Return (X, Y) of the center of cell containing provided text 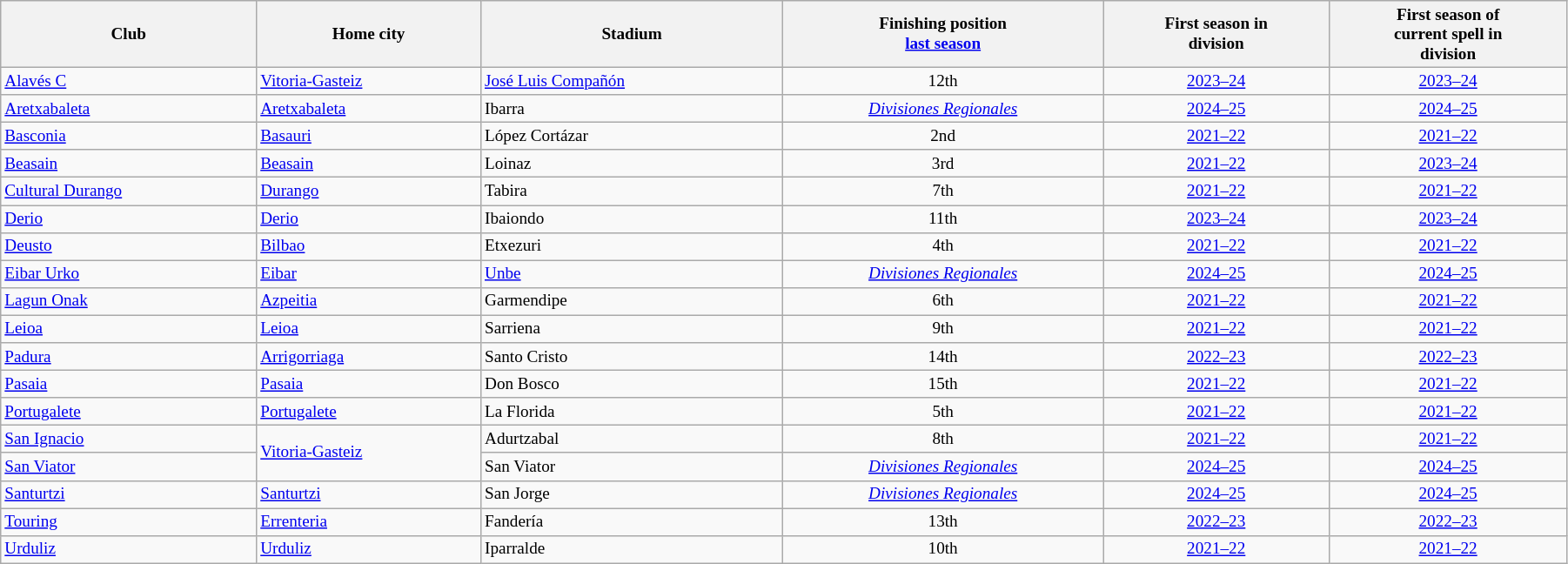
3rd (943, 164)
Finishing positionlast season (943, 35)
Fandería (632, 521)
Padura (129, 357)
Sarriena (632, 329)
6th (943, 301)
Durango (369, 191)
Home city (369, 35)
Etxezuri (632, 246)
4th (943, 246)
Loinaz (632, 164)
Eibar Urko (129, 274)
Alavés C (129, 81)
7th (943, 191)
Tabira (632, 191)
First season indivision (1216, 35)
Don Bosco (632, 384)
Eibar (369, 274)
5th (943, 412)
La Florida (632, 412)
9th (943, 329)
15th (943, 384)
López Cortázar (632, 136)
2nd (943, 136)
Azpeitia (369, 301)
10th (943, 549)
Garmendipe (632, 301)
Adurtzabal (632, 440)
Club (129, 35)
Arrigorriaga (369, 357)
Deusto (129, 246)
Santo Cristo (632, 357)
Bilbao (369, 246)
Lagun Onak (129, 301)
Ibarra (632, 109)
11th (943, 218)
12th (943, 81)
Touring (129, 521)
Basauri (369, 136)
Errenteria (369, 521)
José Luis Compañón (632, 81)
Basconia (129, 136)
Iparralde (632, 549)
13th (943, 521)
Ibaiondo (632, 218)
Stadium (632, 35)
8th (943, 440)
San Jorge (632, 494)
First season ofcurrent spell in division (1448, 35)
14th (943, 357)
San Ignacio (129, 440)
Cultural Durango (129, 191)
Unbe (632, 274)
